Determine the [X, Y] coordinate at the center of the cell enclosing the given text.  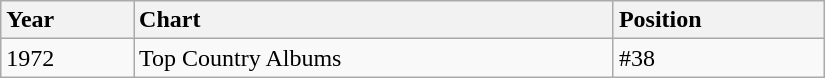
Top Country Albums [374, 58]
1972 [68, 58]
Year [68, 20]
Position [718, 20]
Chart [374, 20]
#38 [718, 58]
